Locate the cell with the specified text and output its (X, Y) center coordinate. 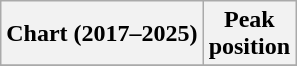
Chart (2017–2025) (102, 34)
Peakposition (249, 34)
